Find where the given text appears and provide that cell's center as (x, y) coordinate. 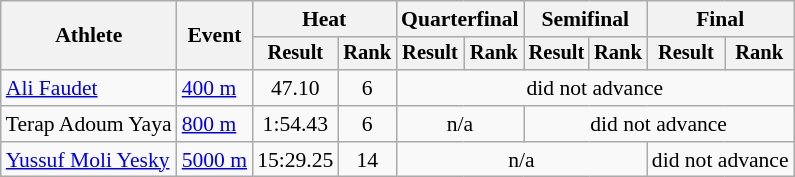
Final (720, 19)
Quarterfinal (460, 19)
Event (214, 36)
Athlete (89, 36)
800 m (214, 124)
400 m (214, 88)
1:54.43 (295, 124)
Semifinal (586, 19)
Heat (324, 19)
Ali Faudet (89, 88)
n/a (460, 124)
47.10 (295, 88)
Terap Adoum Yaya (89, 124)
